Extract the (x, y) coordinate from the center of the cell holding the provided text.  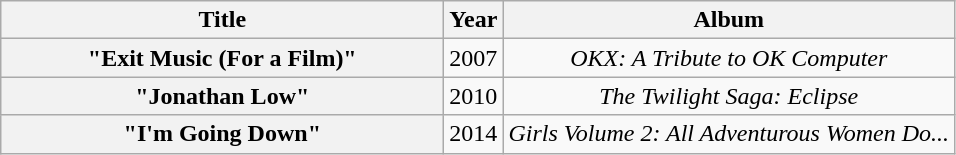
Title (222, 20)
2007 (474, 58)
"Exit Music (For a Film)" (222, 58)
OKX: A Tribute to OK Computer (729, 58)
The Twilight Saga: Eclipse (729, 96)
Year (474, 20)
Girls Volume 2: All Adventurous Women Do... (729, 134)
2014 (474, 134)
"I'm Going Down" (222, 134)
"Jonathan Low" (222, 96)
Album (729, 20)
2010 (474, 96)
